Determine the [X, Y] coordinate at the center of the cell enclosing the given text.  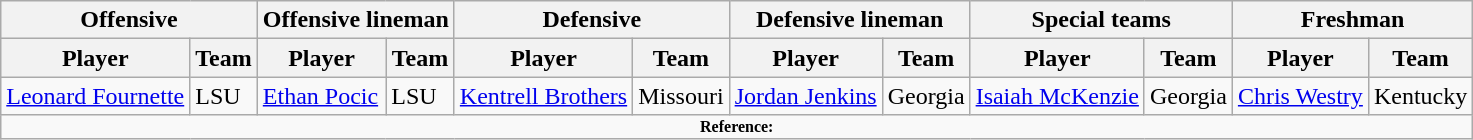
Missouri [681, 96]
Kentucky [1420, 96]
Isaiah McKenzie [1057, 96]
Special teams [1101, 20]
Offensive lineman [356, 20]
Kentrell Brothers [543, 96]
Defensive lineman [850, 20]
Offensive [130, 20]
Freshman [1352, 20]
Defensive [592, 20]
Chris Westry [1300, 96]
Jordan Jenkins [806, 96]
Ethan Pocic [321, 96]
Reference: [737, 127]
Leonard Fournette [96, 96]
